Detect which cell encompasses the target text, then output its (x, y) center coordinate. 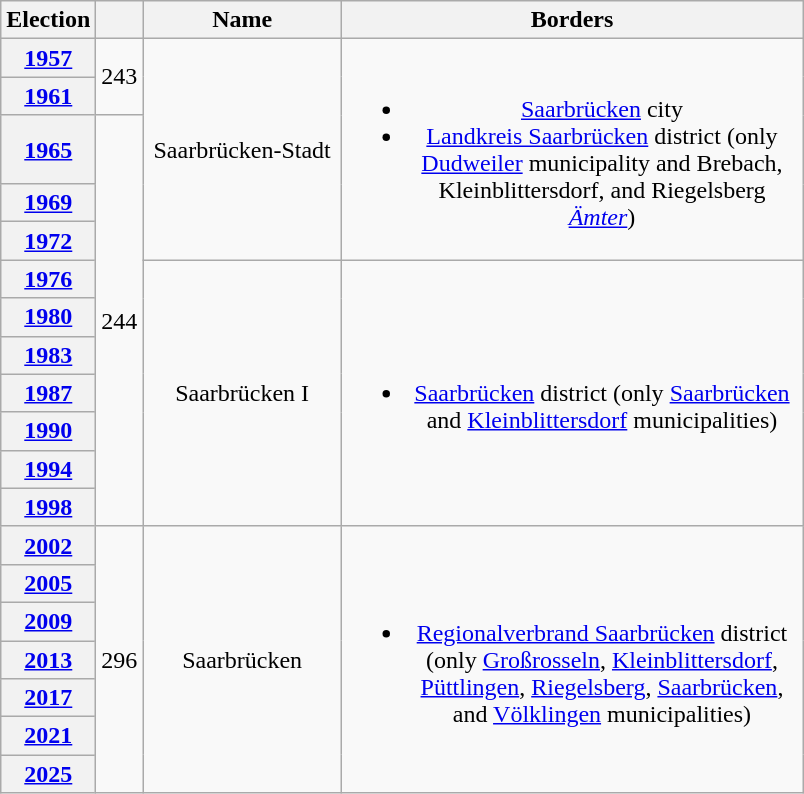
2009 (48, 621)
2005 (48, 583)
Borders (572, 20)
1976 (48, 279)
1998 (48, 507)
2013 (48, 659)
Regionalverbrand Saarbrücken district (only Großrosseln, Kleinblittersdorf, Püttlingen, Riegelsberg, Saarbrücken, and Völklingen municipalities) (572, 659)
1980 (48, 317)
Saarbrücken I (242, 393)
Saarbrücken-Stadt (242, 150)
1987 (48, 393)
2002 (48, 545)
Saarbrücken district (only Saarbrücken and Kleinblittersdorf municipalities) (572, 393)
244 (120, 320)
243 (120, 77)
2025 (48, 774)
1957 (48, 58)
1961 (48, 96)
1990 (48, 431)
1965 (48, 150)
1969 (48, 203)
Saarbrücken cityLandkreis Saarbrücken district (only Dudweiler municipality and Brebach, Kleinblittersdorf, and Riegelsberg Ämter) (572, 150)
Election (48, 20)
1983 (48, 355)
296 (120, 659)
Saarbrücken (242, 659)
2021 (48, 736)
Name (242, 20)
1972 (48, 241)
2017 (48, 698)
1994 (48, 469)
